For the text-containing cell, return its midpoint in (X, Y) coordinate format. 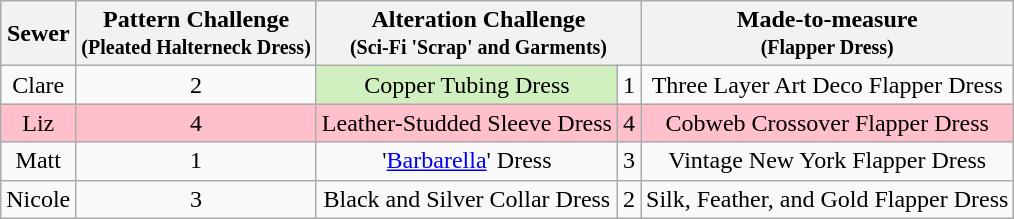
'Barbarella' Dress (466, 161)
Pattern Challenge(Pleated Halterneck Dress) (196, 34)
Black and Silver Collar Dress (466, 199)
Vintage New York Flapper Dress (828, 161)
Nicole (38, 199)
Alteration Challenge(Sci-Fi 'Scrap' and Garments) (478, 34)
Liz (38, 123)
Made-to-measure(Flapper Dress) (828, 34)
Silk, Feather, and Gold Flapper Dress (828, 199)
Cobweb Crossover Flapper Dress (828, 123)
Sewer (38, 34)
Three Layer Art Deco Flapper Dress (828, 85)
Clare (38, 85)
Copper Tubing Dress (466, 85)
Matt (38, 161)
Leather-Studded Sleeve Dress (466, 123)
